From the cell containing the given text, extract its center point as (X, Y) coordinate. 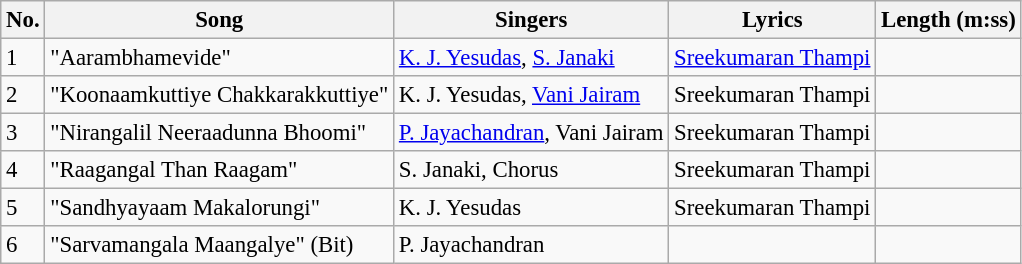
5 (23, 208)
Song (220, 20)
"Koonaamkuttiye Chakkarakkuttiye" (220, 95)
Length (m:ss) (948, 20)
3 (23, 133)
P. Jayachandran, Vani Jairam (532, 133)
"Sarvamangala Maangalye" (Bit) (220, 245)
1 (23, 58)
"Nirangalil Neeraadunna Bhoomi" (220, 133)
4 (23, 170)
K. J. Yesudas (532, 208)
"Aarambhamevide" (220, 58)
K. J. Yesudas, S. Janaki (532, 58)
"Raagangal Than Raagam" (220, 170)
K. J. Yesudas, Vani Jairam (532, 95)
P. Jayachandran (532, 245)
No. (23, 20)
S. Janaki, Chorus (532, 170)
6 (23, 245)
Singers (532, 20)
2 (23, 95)
"Sandhyayaam Makalorungi" (220, 208)
Lyrics (772, 20)
